Identify which cell holds the provided text, then report its [X, Y] central coordinate. 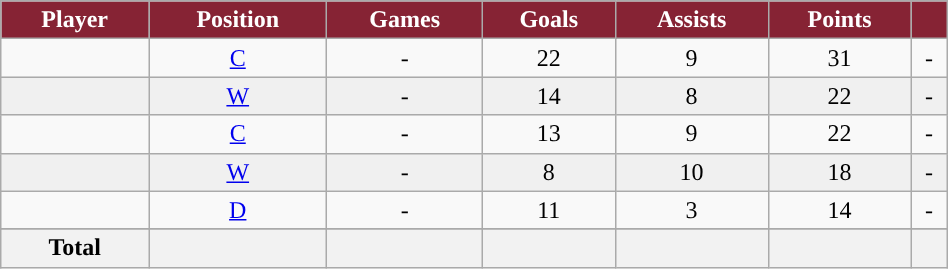
18 [840, 172]
D [238, 210]
11 [548, 210]
Games [404, 20]
3 [692, 210]
Position [238, 20]
31 [840, 58]
Player [75, 20]
10 [692, 172]
Goals [548, 20]
13 [548, 134]
Total [75, 248]
Assists [692, 20]
Points [840, 20]
